Capture the cell that displays the provided text and extract its [x, y] central coordinate. 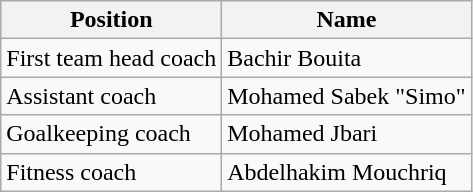
Abdelhakim Mouchriq [346, 172]
First team head coach [112, 58]
Position [112, 20]
Name [346, 20]
Fitness coach [112, 172]
Mohamed Sabek "Simo" [346, 96]
Assistant coach [112, 96]
Bachir Bouita [346, 58]
Goalkeeping coach [112, 134]
Mohamed Jbari [346, 134]
